Locate the cell with the specified text and output its [x, y] center coordinate. 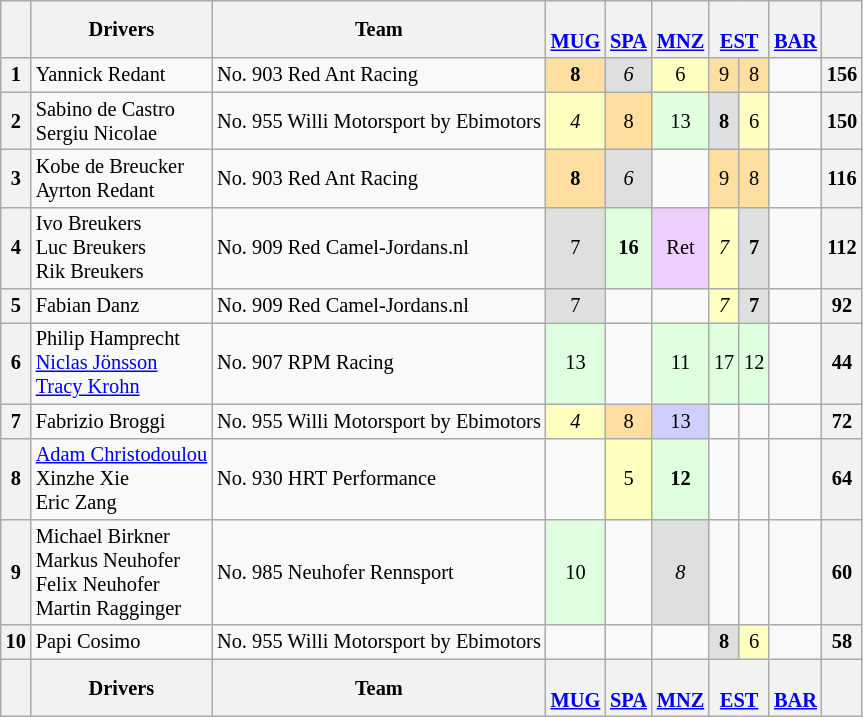
Ret [680, 248]
11 [680, 363]
72 [842, 421]
44 [842, 363]
Fabrizio Broggi [122, 421]
156 [842, 75]
Papi Cosimo [122, 642]
64 [842, 479]
3 [16, 178]
Ivo Breukers Luc Breukers Rik Breukers [122, 248]
Fabian Danz [122, 306]
No. 930 HRT Performance [379, 479]
2 [16, 121]
116 [842, 178]
1 [16, 75]
150 [842, 121]
Yannick Redant [122, 75]
112 [842, 248]
No. 985 Neuhofer Rennsport [379, 572]
17 [724, 363]
92 [842, 306]
Michael Birkner Markus Neuhofer Felix Neuhofer Martin Ragginger [122, 572]
Philip Hamprecht Niclas Jönsson Tracy Krohn [122, 363]
Adam Christodoulou Xinzhe Xie Eric Zang [122, 479]
Sabino de Castro Sergiu Nicolae [122, 121]
16 [628, 248]
58 [842, 642]
No. 907 RPM Racing [379, 363]
Kobe de Breucker Ayrton Redant [122, 178]
60 [842, 572]
